Capture the cell that displays the provided text and extract its [X, Y] central coordinate. 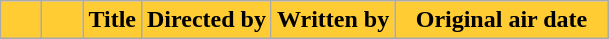
Directed by [206, 20]
Original air date [502, 20]
Written by [332, 20]
Title [112, 20]
